Return [x, y] of the center of cell containing provided text 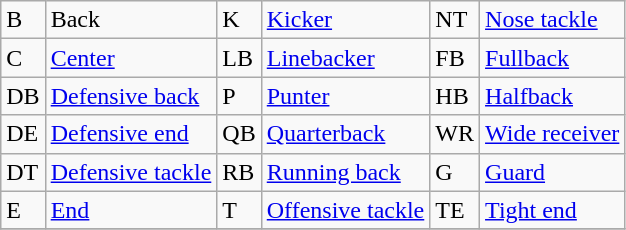
DE [23, 134]
Fullback [552, 58]
Punter [346, 96]
End [131, 210]
Running back [346, 172]
Guard [552, 172]
Tight end [552, 210]
Linebacker [346, 58]
TE [455, 210]
Wide receiver [552, 134]
Offensive tackle [346, 210]
FB [455, 58]
Back [131, 20]
DT [23, 172]
NT [455, 20]
C [23, 58]
WR [455, 134]
G [455, 172]
DB [23, 96]
T [239, 210]
LB [239, 58]
B [23, 20]
HB [455, 96]
QB [239, 134]
E [23, 210]
P [239, 96]
Nose tackle [552, 20]
K [239, 20]
Defensive tackle [131, 172]
Defensive back [131, 96]
RB [239, 172]
Center [131, 58]
Kicker [346, 20]
Quarterback [346, 134]
Halfback [552, 96]
Defensive end [131, 134]
